Find where the given text appears and provide that cell's center as (x, y) coordinate. 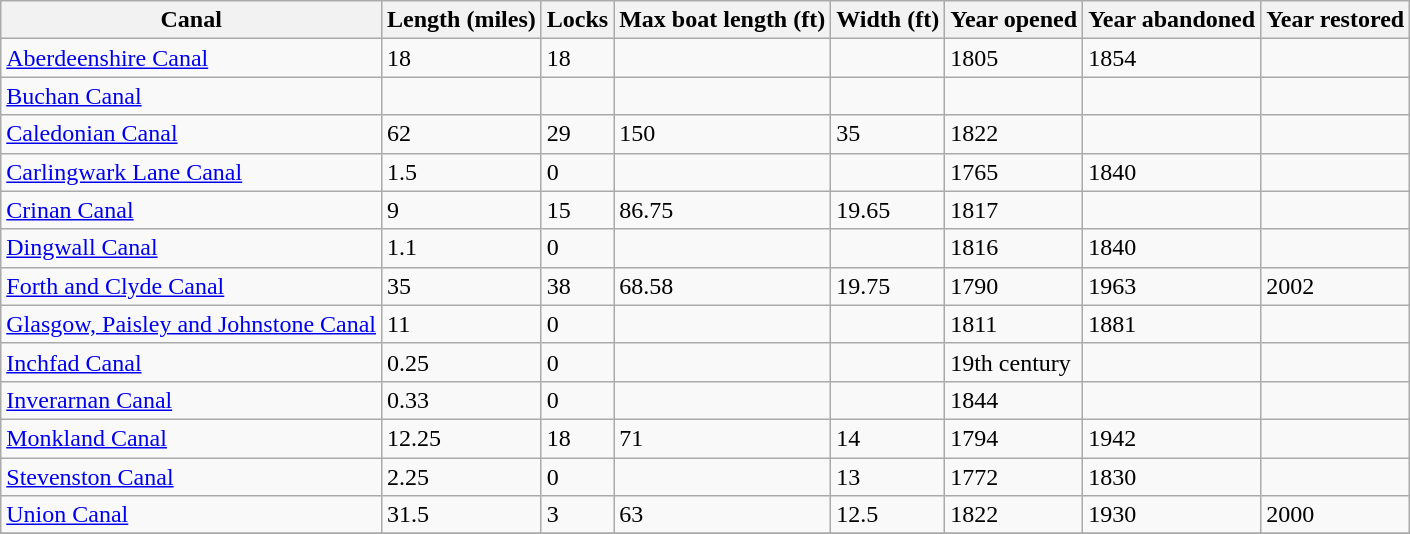
Year restored (1336, 20)
Union Canal (192, 515)
Forth and Clyde Canal (192, 286)
12.5 (888, 515)
1942 (1172, 438)
Max boat length (ft) (722, 20)
Buchan Canal (192, 96)
12.25 (462, 438)
Year opened (1014, 20)
0.33 (462, 400)
Monkland Canal (192, 438)
2.25 (462, 477)
31.5 (462, 515)
2000 (1336, 515)
Locks (577, 20)
71 (722, 438)
11 (462, 324)
1881 (1172, 324)
1930 (1172, 515)
1844 (1014, 400)
Length (miles) (462, 20)
62 (462, 134)
Aberdeenshire Canal (192, 58)
1794 (1014, 438)
Caledonian Canal (192, 134)
19.75 (888, 286)
1765 (1014, 172)
1817 (1014, 210)
1830 (1172, 477)
1790 (1014, 286)
13 (888, 477)
14 (888, 438)
1816 (1014, 248)
9 (462, 210)
Inverarnan Canal (192, 400)
Year abandoned (1172, 20)
1811 (1014, 324)
63 (722, 515)
86.75 (722, 210)
Glasgow, Paisley and Johnstone Canal (192, 324)
Stevenston Canal (192, 477)
19.65 (888, 210)
Carlingwark Lane Canal (192, 172)
19th century (1014, 362)
1963 (1172, 286)
Canal (192, 20)
29 (577, 134)
150 (722, 134)
2002 (1336, 286)
Inchfad Canal (192, 362)
1.5 (462, 172)
1.1 (462, 248)
1772 (1014, 477)
0.25 (462, 362)
1854 (1172, 58)
3 (577, 515)
38 (577, 286)
Dingwall Canal (192, 248)
68.58 (722, 286)
Width (ft) (888, 20)
1805 (1014, 58)
Crinan Canal (192, 210)
15 (577, 210)
